From the cell containing the given text, extract its center point as (X, Y) coordinate. 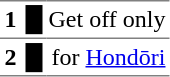
for Hondōri (108, 57)
█ (34, 57)
1 (10, 20)
2 (10, 57)
█ Get off only (96, 20)
